Find where the given text appears and provide that cell's center as [X, Y] coordinate. 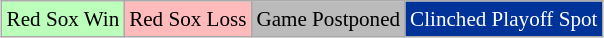
Clinched Playoff Spot [504, 18]
Game Postponed [328, 18]
Red Sox Loss [188, 18]
Red Sox Win [64, 18]
